Output the (x, y) coordinate of the center of the cell containing the given text.  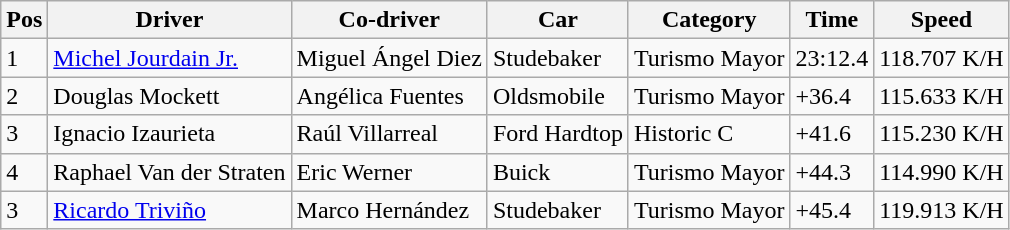
Speed (942, 20)
Miguel Ángel Diez (389, 58)
Pos (24, 20)
Eric Werner (389, 172)
23:12.4 (832, 58)
Oldsmobile (558, 96)
Historic C (709, 134)
Raphael Van der Straten (170, 172)
Time (832, 20)
+45.4 (832, 210)
115.230 K/H (942, 134)
Ignacio Izaurieta (170, 134)
Angélica Fuentes (389, 96)
Marco Hernández (389, 210)
+41.6 (832, 134)
119.913 K/H (942, 210)
Buick (558, 172)
+36.4 (832, 96)
Ricardo Triviño (170, 210)
115.633 K/H (942, 96)
Raúl Villarreal (389, 134)
Ford Hardtop (558, 134)
Douglas Mockett (170, 96)
Category (709, 20)
1 (24, 58)
4 (24, 172)
114.990 K/H (942, 172)
2 (24, 96)
118.707 K/H (942, 58)
Driver (170, 20)
Car (558, 20)
+44.3 (832, 172)
Co-driver (389, 20)
Michel Jourdain Jr. (170, 58)
